Detect which cell encompasses the target text, then output its (X, Y) center coordinate. 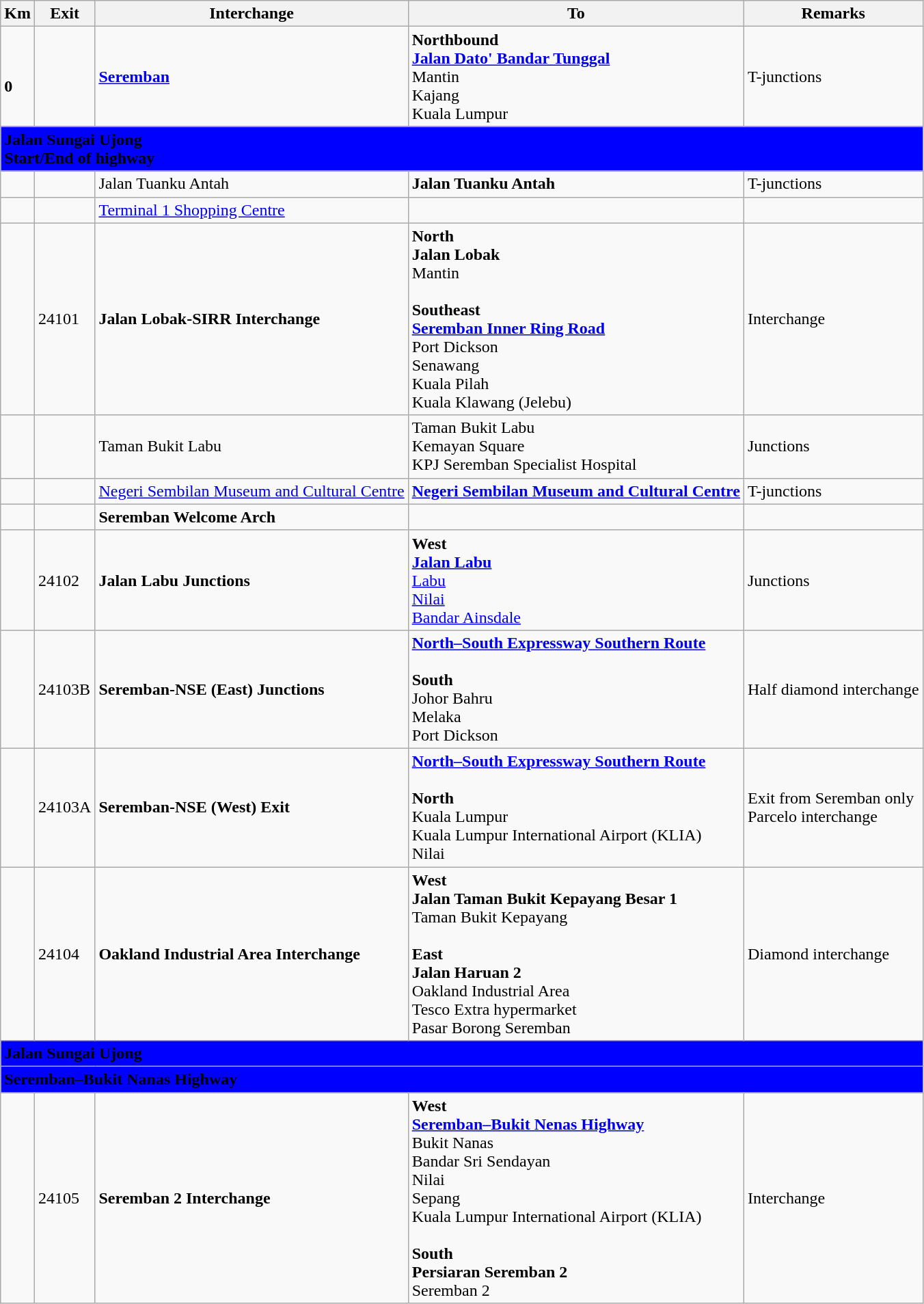
Km (18, 14)
North–South Expressway Southern RouteNorthKuala LumpurKuala Lumpur International Airport (KLIA) Nilai (575, 807)
West Jalan LabuLabuNilaiBandar Ainsdale (575, 580)
Seremban-NSE (East) Junctions (252, 689)
Northbound Jalan Dato' Bandar TunggalMantinKajangKuala Lumpur (575, 77)
24103A (64, 807)
Exit (64, 14)
WestJalan Taman Bukit Kepayang Besar 1Taman Bukit KepayangEastJalan Haruan 2Oakland Industrial AreaTesco Extra hypermarketPasar Borong Seremban (575, 954)
NorthJalan LobakMantinSoutheastSeremban Inner Ring Road Port Dickson Senawang Kuala Pilah Kuala Klawang (Jelebu) (575, 319)
Exit from Seremban onlyParcelo interchange (833, 807)
24101 (64, 319)
Seremban–Bukit Nanas Highway (462, 1080)
0 (18, 77)
Jalan Labu Junctions (252, 580)
24104 (64, 954)
Seremban-NSE (West) Exit (252, 807)
Diamond interchange (833, 954)
24102 (64, 580)
To (575, 14)
Terminal 1 Shopping Centre (252, 210)
24103B (64, 689)
Oakland Industrial Area Interchange (252, 954)
Remarks (833, 14)
Jalan Lobak-SIRR Interchange (252, 319)
Seremban (252, 77)
Half diamond interchange (833, 689)
Seremban 2 Interchange (252, 1198)
Jalan Sungai Ujong (462, 1054)
Taman Bukit Labu (252, 447)
Jalan Sungai UjongStart/End of highway (462, 149)
North–South Expressway Southern RouteSouth Johor BahruMelakaPort Dickson (575, 689)
Seremban Welcome Arch (252, 517)
24105 (64, 1198)
Taman Bukit LabuKemayan SquareKPJ Seremban Specialist Hospital (575, 447)
